Capture the cell that displays the provided text and extract its (x, y) central coordinate. 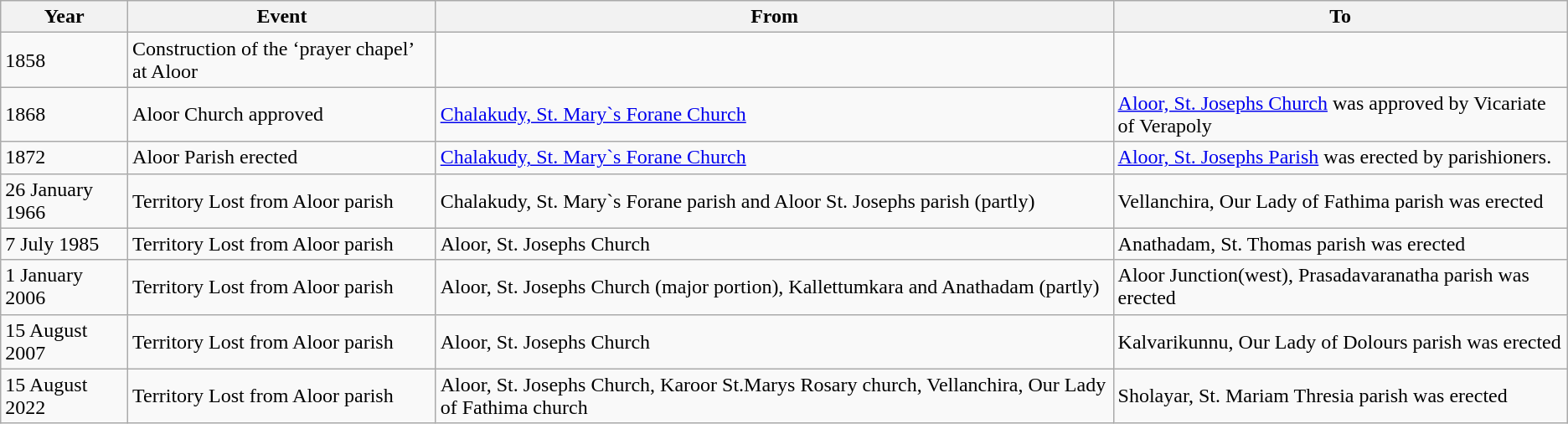
To (1340, 17)
Aloor, St. Josephs Church (major portion), Kallettumkara and Anathadam (partly) (774, 287)
Chalakudy, St. Mary`s Forane parish and Aloor St. Josephs parish (partly) (774, 201)
Aloor, St. Josephs Parish was erected by parishioners. (1340, 158)
1 January 2006 (64, 287)
15 August 2007 (64, 342)
From (774, 17)
Kalvarikunnu, Our Lady of Dolours parish was erected (1340, 342)
1868 (64, 114)
26 January 1966 (64, 201)
Construction of the ‘prayer chapel’ at Aloor (282, 60)
Aloor Junction(west), Prasadavaranatha parish was erected (1340, 287)
7 July 1985 (64, 244)
Anathadam, St. Thomas parish was erected (1340, 244)
Sholayar, St. Mariam Thresia parish was erected (1340, 396)
Aloor, St. Josephs Church was approved by Vicariate of Verapoly (1340, 114)
Vellanchira, Our Lady of Fathima parish was erected (1340, 201)
1858 (64, 60)
Aloor, St. Josephs Church, Karoor St.Marys Rosary church, Vellanchira, Our Lady of Fathima church (774, 396)
Aloor Parish erected (282, 158)
1872 (64, 158)
15 August 2022 (64, 396)
Event (282, 17)
Year (64, 17)
Aloor Church approved (282, 114)
